Output the [X, Y] coordinate of the center of the cell containing the given text.  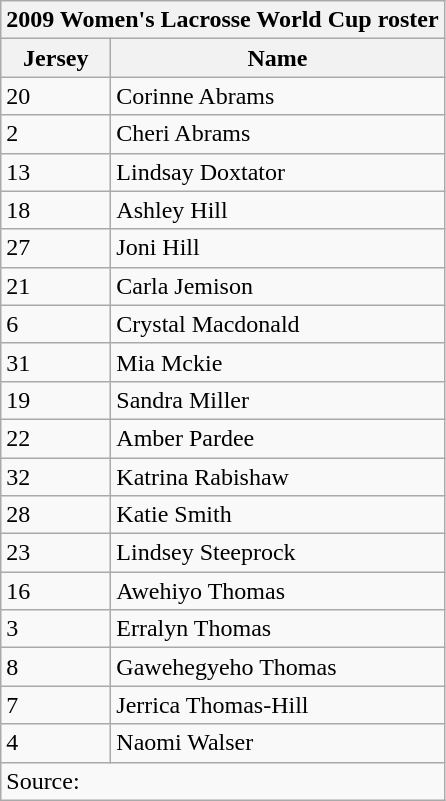
3 [56, 629]
27 [56, 248]
Mia Mckie [278, 362]
6 [56, 324]
Lindsey Steeprock [278, 553]
23 [56, 553]
2009 Women's Lacrosse World Cup roster [222, 20]
Ashley Hill [278, 210]
Sandra Miller [278, 400]
Amber Pardee [278, 438]
Jersey [56, 58]
18 [56, 210]
Lindsay Doxtator [278, 172]
Gawehegyeho Thomas [278, 667]
Corinne Abrams [278, 96]
Jerrica Thomas-Hill [278, 705]
28 [56, 515]
32 [56, 477]
13 [56, 172]
Crystal Macdonald [278, 324]
Name [278, 58]
21 [56, 286]
Joni Hill [278, 248]
Katrina Rabishaw [278, 477]
Cheri Abrams [278, 134]
Katie Smith [278, 515]
20 [56, 96]
Source: [222, 781]
2 [56, 134]
Erralyn Thomas [278, 629]
4 [56, 743]
19 [56, 400]
Naomi Walser [278, 743]
22 [56, 438]
16 [56, 591]
7 [56, 705]
31 [56, 362]
Carla Jemison [278, 286]
8 [56, 667]
Awehiyo Thomas [278, 591]
